Capture the cell that displays the provided text and extract its [X, Y] central coordinate. 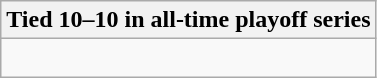
Tied 10–10 in all-time playoff series [188, 20]
